Determine the (x, y) coordinate at the center of the cell enclosing the given text.  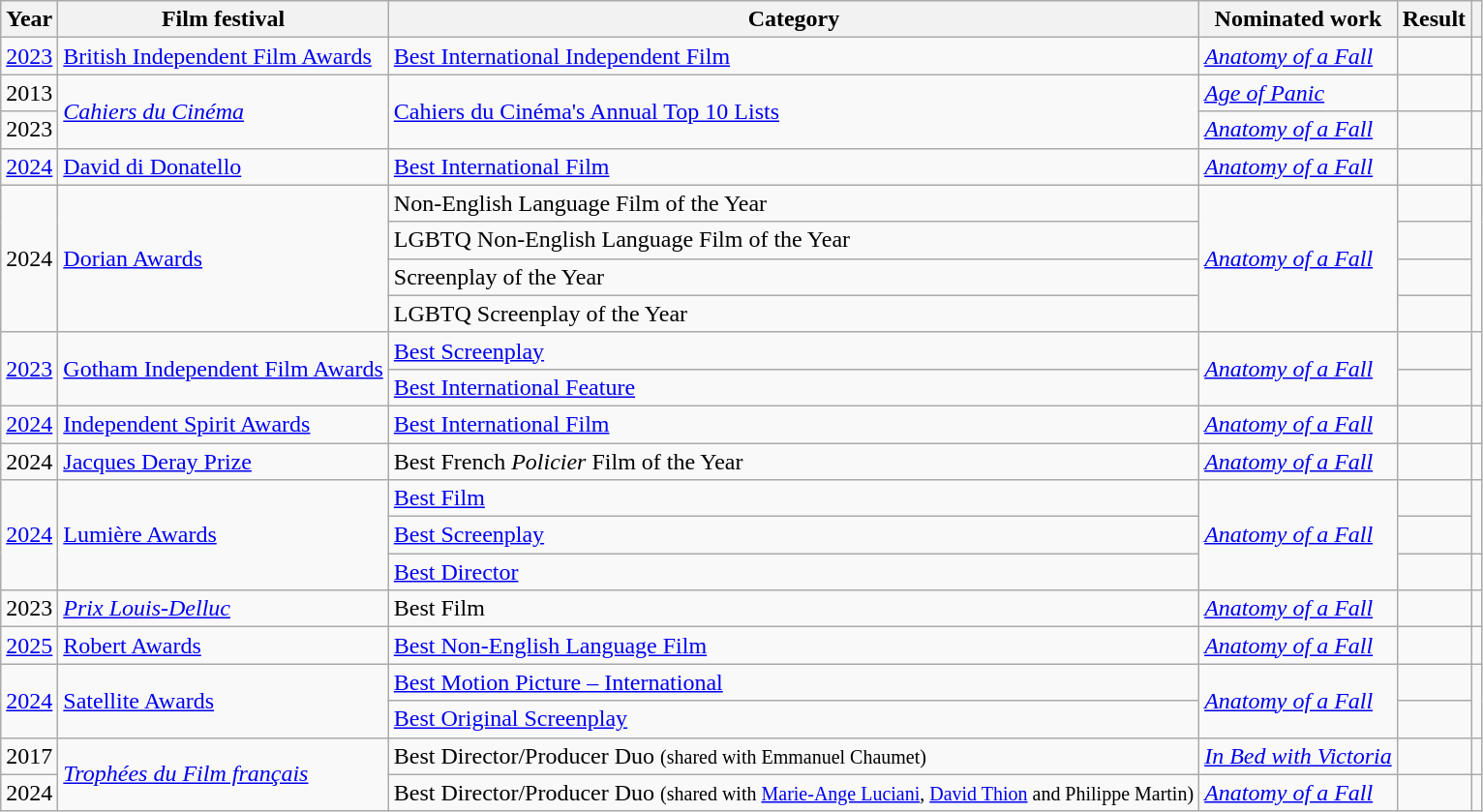
2013 (29, 93)
British Independent Film Awards (223, 56)
Cahiers du Cinéma (223, 111)
Independent Spirit Awards (223, 424)
Best International Independent Film (794, 56)
Best Director (794, 572)
Cahiers du Cinéma's Annual Top 10 Lists (794, 111)
Dorian Awards (223, 258)
Result (1434, 19)
LGBTQ Non-English Language Film of the Year (794, 240)
David di Donatello (223, 166)
Jacques Deray Prize (223, 462)
Best Non-English Language Film (794, 646)
In Bed with Victoria (1299, 756)
LGBTQ Screenplay of the Year (794, 314)
Prix Louis-Delluc (223, 609)
Best Director/Producer Duo (shared with Emmanuel Chaumet) (794, 756)
Category (794, 19)
Gotham Independent Film Awards (223, 369)
Best International Feature (794, 387)
Satellite Awards (223, 701)
Robert Awards (223, 646)
Best Original Screenplay (794, 719)
Non-English Language Film of the Year (794, 203)
Screenplay of the Year (794, 277)
2017 (29, 756)
2025 (29, 646)
Nominated work (1299, 19)
Year (29, 19)
Best Motion Picture – International (794, 682)
Age of Panic (1299, 93)
Best Director/Producer Duo (shared with Marie-Ange Luciani, David Thion and Philippe Martin) (794, 793)
Film festival (223, 19)
Trophées du Film français (223, 774)
Lumière Awards (223, 535)
Best French Policier Film of the Year (794, 462)
